Find where the given text appears and provide that cell's center as (x, y) coordinate. 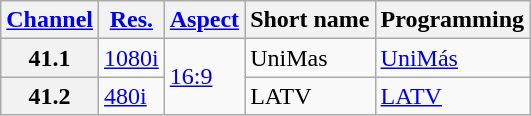
41.2 (50, 96)
16:9 (204, 77)
Short name (310, 20)
UniMas (310, 58)
Channel (50, 20)
UniMás (452, 58)
1080i (132, 58)
41.1 (50, 58)
Res. (132, 20)
480i (132, 96)
Programming (452, 20)
Aspect (204, 20)
